Search for the cell housing the specified text and yield its (X, Y) center coordinate. 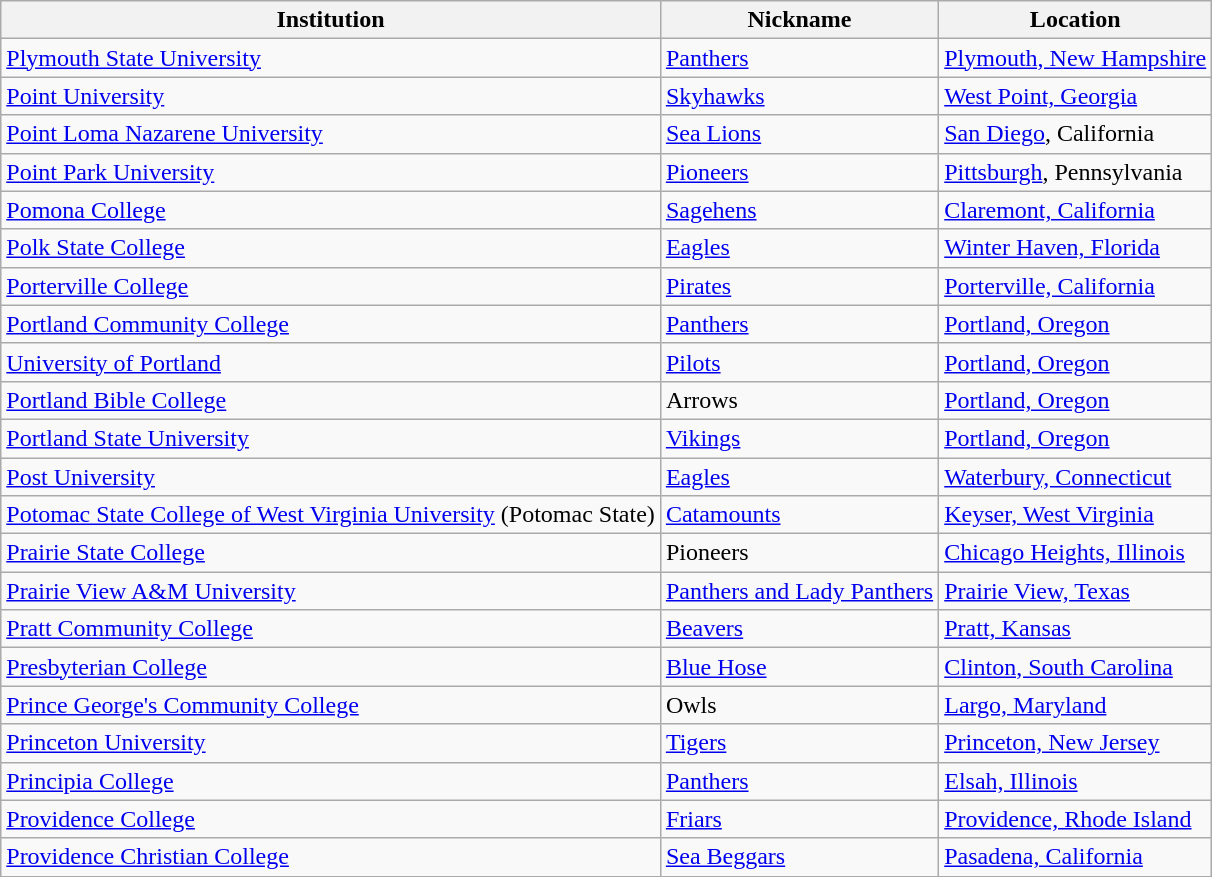
Keyser, West Virginia (1076, 515)
Providence College (331, 819)
Providence, Rhode Island (1076, 819)
Porterville College (331, 286)
Presbyterian College (331, 667)
Pasadena, California (1076, 857)
Location (1076, 20)
Nickname (799, 20)
Portland Bible College (331, 400)
Point University (331, 96)
West Point, Georgia (1076, 96)
Pratt, Kansas (1076, 629)
San Diego, California (1076, 134)
Portland State University (331, 438)
Pomona College (331, 210)
Principia College (331, 781)
Sea Beggars (799, 857)
Institution (331, 20)
Point Loma Nazarene University (331, 134)
Pittsburgh, Pennsylvania (1076, 172)
Waterbury, Connecticut (1076, 477)
Prairie State College (331, 553)
Polk State College (331, 248)
Chicago Heights, Illinois (1076, 553)
Post University (331, 477)
Catamounts (799, 515)
Winter Haven, Florida (1076, 248)
Princeton University (331, 743)
Point Park University (331, 172)
Pratt Community College (331, 629)
Prairie View, Texas (1076, 591)
Vikings (799, 438)
Claremont, California (1076, 210)
Skyhawks (799, 96)
Princeton, New Jersey (1076, 743)
University of Portland (331, 362)
Panthers and Lady Panthers (799, 591)
Clinton, South Carolina (1076, 667)
Friars (799, 819)
Pirates (799, 286)
Pilots (799, 362)
Owls (799, 705)
Blue Hose (799, 667)
Plymouth, New Hampshire (1076, 58)
Porterville, California (1076, 286)
Prince George's Community College (331, 705)
Tigers (799, 743)
Sagehens (799, 210)
Beavers (799, 629)
Prairie View A&M University (331, 591)
Elsah, Illinois (1076, 781)
Arrows (799, 400)
Plymouth State University (331, 58)
Largo, Maryland (1076, 705)
Potomac State College of West Virginia University (Potomac State) (331, 515)
Portland Community College (331, 324)
Sea Lions (799, 134)
Providence Christian College (331, 857)
